Provide the (X, Y) coordinate of the cell's center where the given text is located.  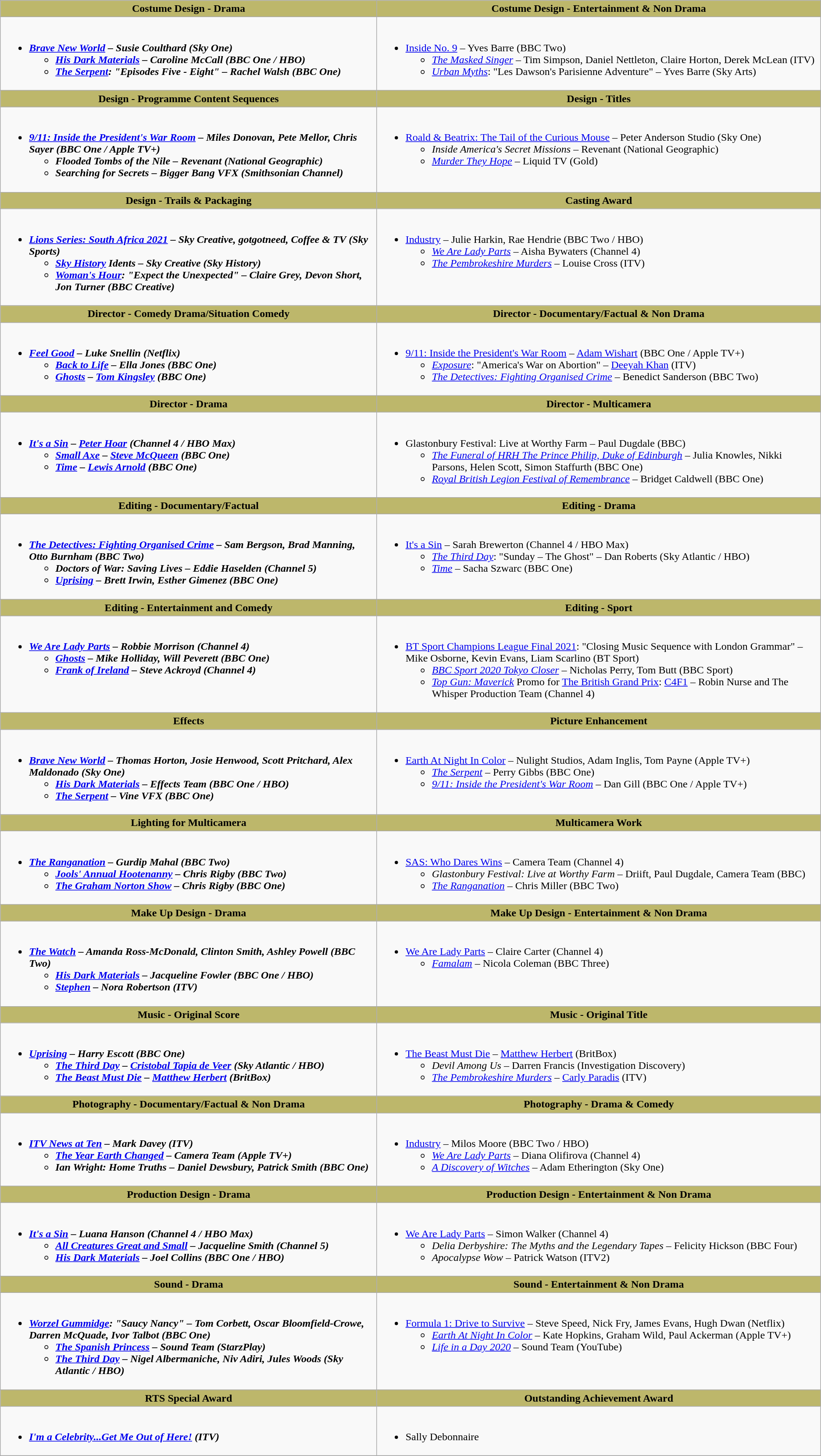
Editing - Documentary/Factual (189, 506)
RTS Special Award (189, 1398)
Production Design - Entertainment & Non Drama (599, 1194)
It's a Sin – Sarah Brewerton (Channel 4 / HBO Max)The Third Day: "Sunday – The Ghost" – Dan Roberts (Sky Atlantic / HBO)Time – Sacha Szwarc (BBC One) (599, 556)
Effects (189, 721)
Production Design - Drama (189, 1194)
Casting Award (599, 200)
Make Up Design - Entertainment & Non Drama (599, 913)
The Ranganation – Gurdip Mahal (BBC Two)Jools' Annual Hootenanny – Chris Rigby (BBC Two)The Graham Norton Show – Chris Rigby (BBC One) (189, 868)
Costume Design - Drama (189, 9)
Sound - Entertainment & Non Drama (599, 1284)
Uprising – Harry Escott (BBC One)The Third Day – Cristobal Tapia de Veer (Sky Atlantic / HBO)The Beast Must Die – Matthew Herbert (BritBox) (189, 1059)
Design - Titles (599, 99)
I'm a Celebrity...Get Me Out of Here! (ITV) (189, 1431)
Design - Trails & Packaging (189, 200)
It's a Sin – Peter Hoar (Channel 4 / HBO Max)Small Axe – Steve McQueen (BBC One)Time – Lewis Arnold (BBC One) (189, 455)
Editing - Entertainment and Comedy (189, 607)
We Are Lady Parts – Claire Carter (Channel 4)Famalam – Nicola Coleman (BBC Three) (599, 964)
Industry – Julie Harkin, Rae Hendrie (BBC Two / HBO)We Are Lady Parts – Aisha Bywaters (Channel 4)The Pembrokeshire Murders – Louise Cross (ITV) (599, 257)
Music - Original Score (189, 1015)
Multicamera Work (599, 823)
Sound - Drama (189, 1284)
ITV News at Ten – Mark Davey (ITV)The Year Earth Changed – Camera Team (Apple TV+)Ian Wright: Home Truths – Daniel Dewsbury, Patrick Smith (BBC One) (189, 1150)
Music - Original Title (599, 1015)
Feel Good – Luke Snellin (Netflix)Back to Life – Ella Jones (BBC One)Ghosts – Tom Kingsley (BBC One) (189, 359)
Director - Drama (189, 404)
Director - Comedy Drama/Situation Comedy (189, 314)
Design - Programme Content Sequences (189, 99)
Director - Documentary/Factual & Non Drama (599, 314)
Make Up Design - Drama (189, 913)
Outstanding Achievement Award (599, 1398)
Director - Multicamera (599, 404)
Picture Enhancement (599, 721)
Photography - Documentary/Factual & Non Drama (189, 1104)
Photography - Drama & Comedy (599, 1104)
Sally Debonnaire (599, 1431)
Lighting for Multicamera (189, 823)
Costume Design - Entertainment & Non Drama (599, 9)
Editing - Drama (599, 506)
Industry – Milos Moore (BBC Two / HBO)We Are Lady Parts – Diana Olifirova (Channel 4)A Discovery of Witches – Adam Etherington (Sky One) (599, 1150)
We Are Lady Parts – Robbie Morrison (Channel 4)Ghosts – Mike Holliday, Will Peverett (BBC One)Frank of Ireland – Steve Ackroyd (Channel 4) (189, 665)
Editing - Sport (599, 607)
